For the text-containing cell, return its midpoint in [x, y] coordinate format. 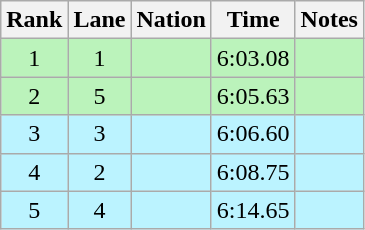
Lane [100, 20]
6:14.65 [253, 210]
Rank [34, 20]
Notes [329, 20]
6:05.63 [253, 96]
Time [253, 20]
6:06.60 [253, 134]
Nation [171, 20]
6:08.75 [253, 172]
6:03.08 [253, 58]
